Capture the cell that displays the provided text and extract its [x, y] central coordinate. 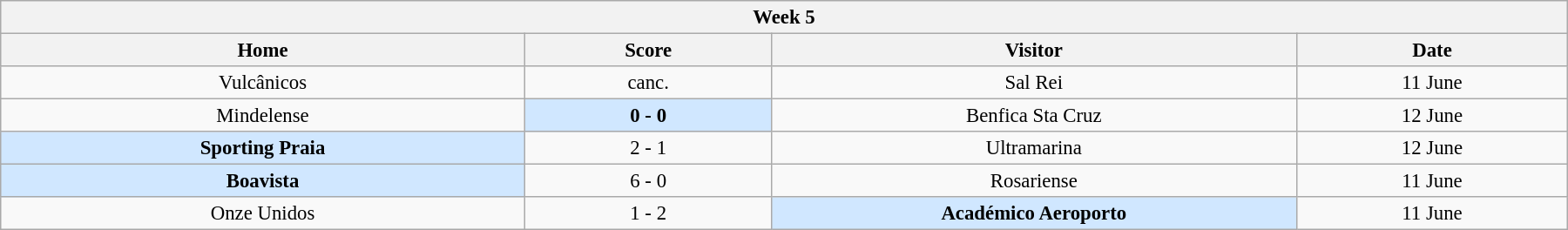
Date [1432, 51]
Vulcânicos [263, 83]
Score [648, 51]
canc. [648, 83]
1 - 2 [648, 213]
Home [263, 51]
Visitor [1033, 51]
Sal Rei [1033, 83]
2 - 1 [648, 148]
Académico Aeroporto [1033, 213]
Boavista [263, 181]
Ultramarina [1033, 148]
Week 5 [784, 17]
Benfica Sta Cruz [1033, 116]
Sporting Praia [263, 148]
0 - 0 [648, 116]
6 - 0 [648, 181]
Rosariense [1033, 181]
Mindelense [263, 116]
Onze Unidos [263, 213]
